From the cell containing the given text, extract its center point as [x, y] coordinate. 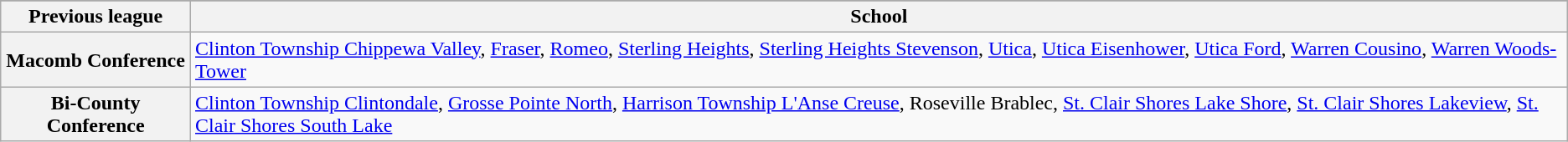
School [879, 17]
Bi-County Conference [95, 114]
Previous league [95, 17]
Macomb Conference [95, 60]
